Detect which cell encompasses the target text, then output its (X, Y) center coordinate. 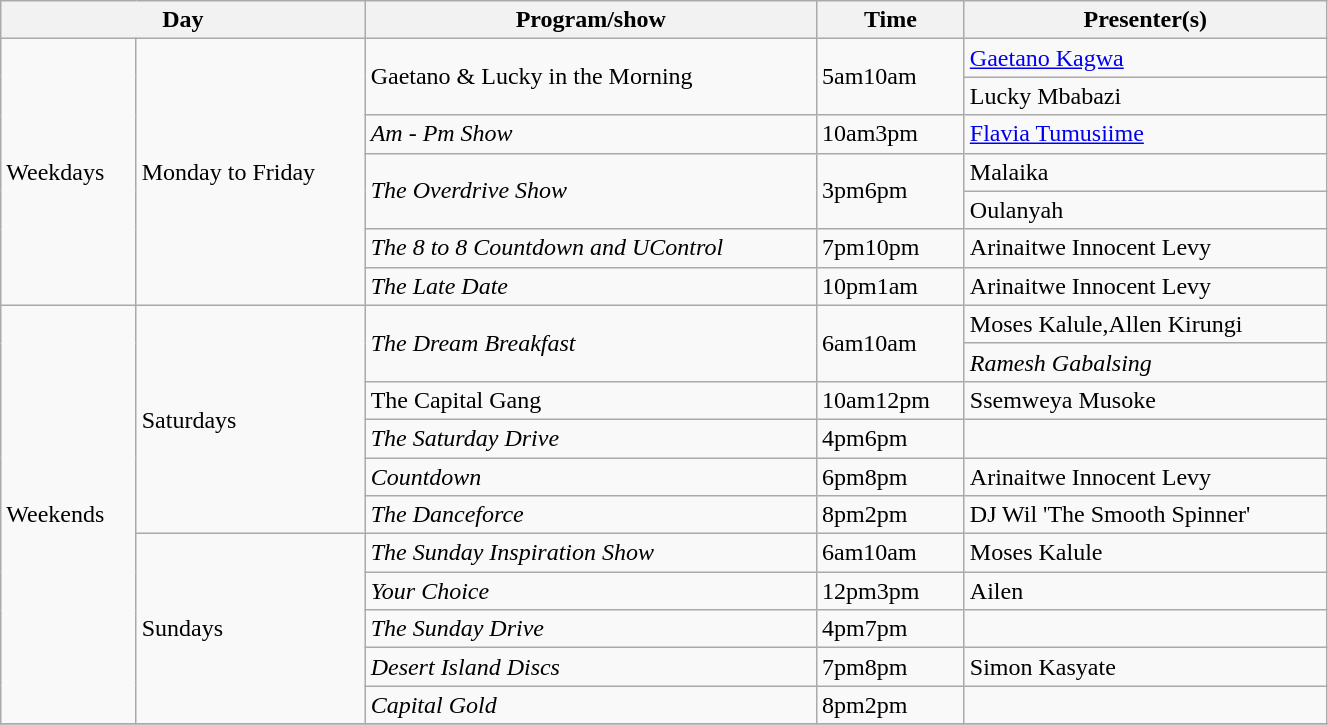
Ramesh Gabalsing (1145, 362)
Ailen (1145, 591)
Gaetano & Lucky in the Morning (590, 77)
The Sunday Inspiration Show (590, 553)
Time (890, 20)
The Sunday Drive (590, 629)
12pm3pm (890, 591)
Moses Kalule (1145, 553)
Simon Kasyate (1145, 667)
10am3pm (890, 134)
Ssemweya Musoke (1145, 400)
Capital Gold (590, 705)
Gaetano Kagwa (1145, 58)
Desert Island Discs (590, 667)
Countdown (590, 477)
10am12pm (890, 400)
10pm1am (890, 286)
7pm8pm (890, 667)
The Late Date (590, 286)
Presenter(s) (1145, 20)
The Danceforce (590, 515)
3pm6pm (890, 191)
Am - Pm Show (590, 134)
Program/show (590, 20)
Saturdays (250, 419)
Lucky Mbabazi (1145, 96)
Flavia Tumusiime (1145, 134)
Weekdays (68, 172)
The Dream Breakfast (590, 343)
Oulanyah (1145, 210)
5am10am (890, 77)
The Capital Gang (590, 400)
Sundays (250, 629)
The Saturday Drive (590, 438)
6pm8pm (890, 477)
4pm7pm (890, 629)
Monday to Friday (250, 172)
Your Choice (590, 591)
Malaika (1145, 172)
Weekends (68, 514)
Moses Kalule,Allen Kirungi (1145, 324)
7pm10pm (890, 248)
Day (183, 20)
DJ Wil 'The Smooth Spinner' (1145, 515)
The Overdrive Show (590, 191)
The 8 to 8 Countdown and UControl (590, 248)
4pm6pm (890, 438)
